Find where the given text appears and provide that cell's center as [X, Y] coordinate. 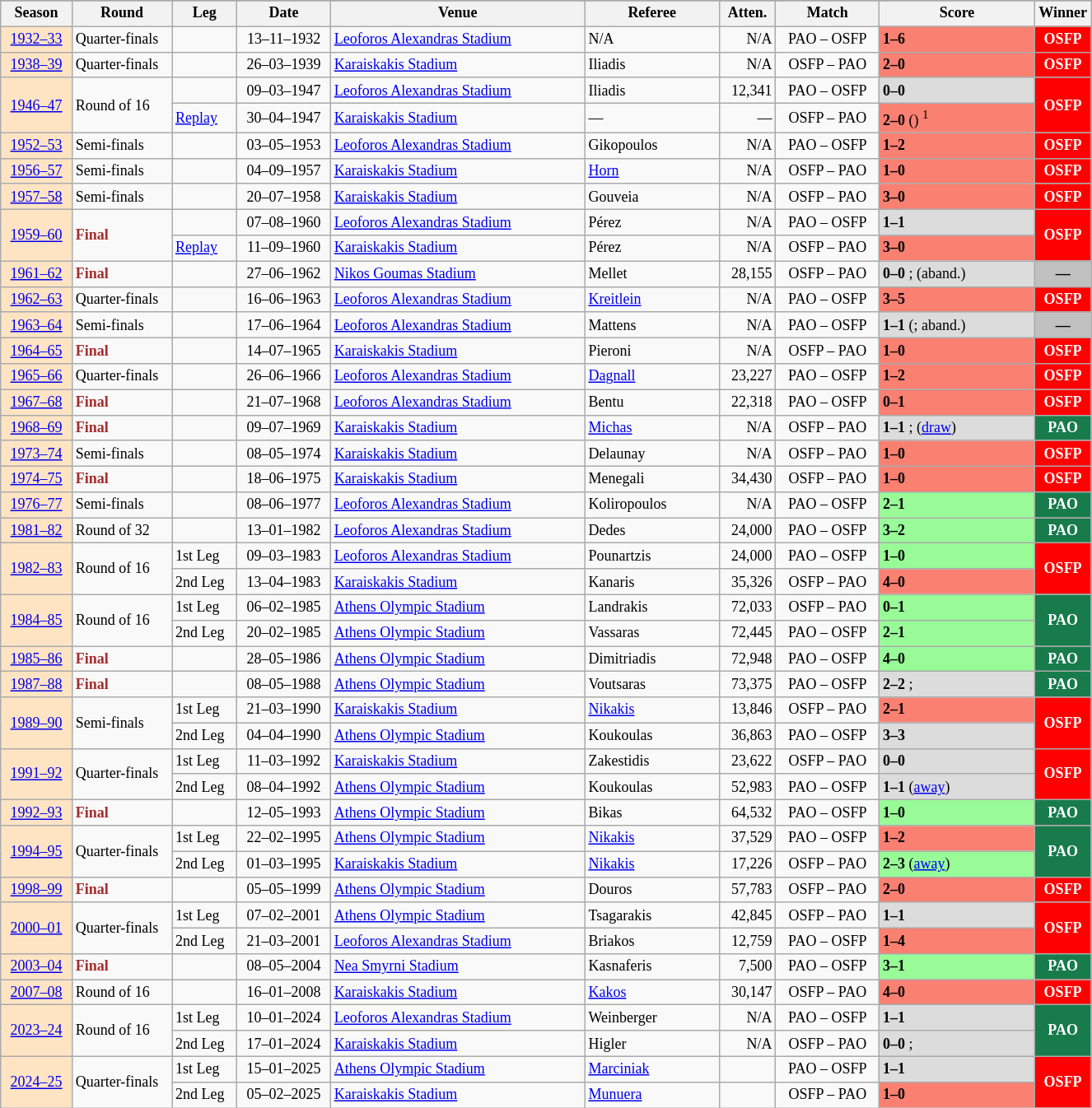
Leg [204, 13]
17–06–1964 [284, 324]
Higler [652, 1044]
Menegali [652, 479]
26–03–1939 [284, 64]
1956–57 [36, 171]
2–0 () 1 [957, 118]
08–06–1977 [284, 505]
Marciniak [652, 1068]
1–4 [957, 940]
72,445 [748, 632]
3–3 [957, 736]
Kasnaferis [652, 966]
72,033 [748, 608]
34,430 [748, 479]
20–07–1958 [284, 196]
1987–88 [36, 685]
1962–63 [36, 300]
22–02–1995 [284, 838]
26–06–1966 [284, 377]
2007–08 [36, 993]
Weinberger [652, 1017]
08–04–1992 [284, 787]
13–11–1932 [284, 40]
08–05–1974 [284, 453]
Score [957, 13]
21–07–1968 [284, 402]
16–01–2008 [284, 993]
36,863 [748, 736]
1992–93 [36, 813]
1976–77 [36, 505]
Vassaras [652, 632]
04–04–1990 [284, 736]
2000–01 [36, 928]
72,948 [748, 659]
2003–04 [36, 966]
18–06–1975 [284, 479]
2–2 ; [957, 685]
Voutsaras [652, 685]
Douros [652, 889]
23,227 [748, 377]
37,529 [748, 838]
Atten. [748, 13]
1946–47 [36, 105]
21–03–2001 [284, 940]
11–03–1992 [284, 761]
Koliropoulos [652, 505]
Winner [1062, 13]
52,983 [748, 787]
20–02–1985 [284, 632]
14–07–1965 [284, 351]
57,783 [748, 889]
1985–86 [36, 659]
13,846 [748, 710]
Nea Smyrni Stadium [458, 966]
08–05–2004 [284, 966]
08–05–1988 [284, 685]
Match [828, 13]
1963–64 [36, 324]
07–02–2001 [284, 915]
17,226 [748, 864]
Munuera [652, 1095]
Kakos [652, 993]
1–1 ; (draw) [957, 428]
12–05–1993 [284, 813]
1938–39 [36, 64]
13–04–1983 [284, 581]
Landrakis [652, 608]
10–01–2024 [284, 1017]
1981–82 [36, 530]
28–05–1986 [284, 659]
Gikopoulos [652, 145]
28,155 [748, 273]
3–5 [957, 300]
01–03–1995 [284, 864]
1932–33 [36, 40]
22,318 [748, 402]
Kanaris [652, 581]
2–3 (away) [957, 864]
30–04–1947 [284, 118]
04–09–1957 [284, 171]
1982–83 [36, 569]
Delaunay [652, 453]
15–01–2025 [284, 1068]
09–07–1969 [284, 428]
Briakos [652, 940]
03–05–1953 [284, 145]
2024–25 [36, 1082]
35,326 [748, 581]
13–01–1982 [284, 530]
1967–68 [36, 402]
30,147 [748, 993]
Tsagarakis [652, 915]
11–09–1960 [284, 249]
1–6 [957, 40]
27–06–1962 [284, 273]
1–1 (; aband.) [957, 324]
06–02–1985 [284, 608]
09–03–1947 [284, 91]
Round [122, 13]
Mellet [652, 273]
1965–66 [36, 377]
0–0 ; (aband.) [957, 273]
Bentu [652, 402]
Pounartzis [652, 556]
1991–92 [36, 774]
12,759 [748, 940]
Kreitlein [652, 300]
16–06–1963 [284, 300]
1–1 (away) [957, 787]
17–01–2024 [284, 1044]
1959–60 [36, 235]
1973–74 [36, 453]
1961–62 [36, 273]
7,500 [748, 966]
3–2 [957, 530]
Horn [652, 171]
Zakestidis [652, 761]
Bikas [652, 813]
1998–99 [36, 889]
1989–90 [36, 723]
05–02–2025 [284, 1095]
1952–53 [36, 145]
1974–75 [36, 479]
07–08–1960 [284, 222]
2023–24 [36, 1031]
Pieroni [652, 351]
Gouveia [652, 196]
1964–65 [36, 351]
42,845 [748, 915]
0–0 ; [957, 1044]
Season [36, 13]
73,375 [748, 685]
3–1 [957, 966]
05–05–1999 [284, 889]
1957–58 [36, 196]
64,532 [748, 813]
Referee [652, 13]
Dagnall [652, 377]
Mattens [652, 324]
1994–95 [36, 851]
09–03–1983 [284, 556]
Dedes [652, 530]
1984–85 [36, 620]
Venue [458, 13]
1968–69 [36, 428]
Round of 32 [122, 530]
21–03–1990 [284, 710]
Date [284, 13]
Michas [652, 428]
Nikos Goumas Stadium [458, 273]
23,622 [748, 761]
Dimitriadis [652, 659]
12,341 [748, 91]
